Return the (X, Y) coordinate for the center point of the cell that contains the specified text.  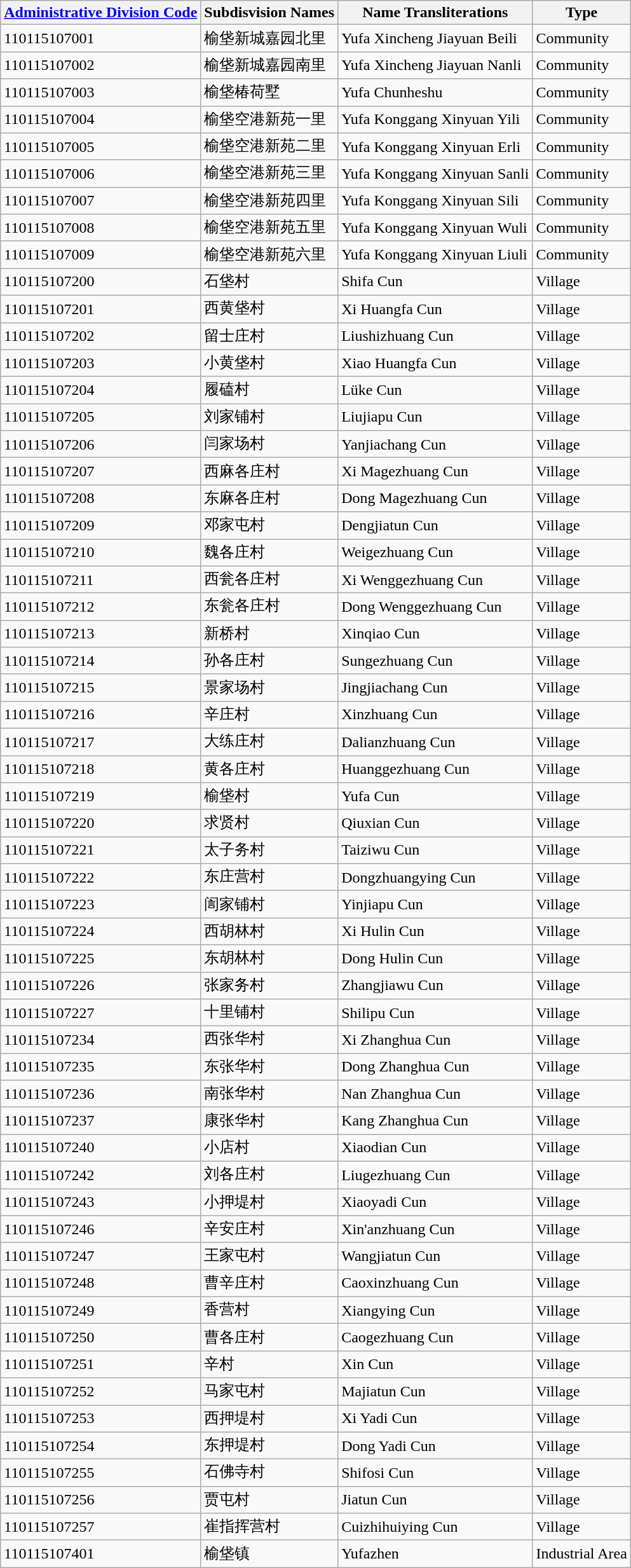
訚家铺村 (269, 904)
110115107207 (100, 472)
110115107256 (100, 1499)
110115107224 (100, 931)
110115107203 (100, 364)
110115107250 (100, 1338)
Subdisvision Names (269, 13)
石垡村 (269, 282)
110115107214 (100, 661)
110115107223 (100, 904)
Dong Wenggezhuang Cun (435, 607)
榆垡空港新苑五里 (269, 228)
东押堤村 (269, 1446)
辛安庄村 (269, 1230)
Shifa Cun (435, 282)
孙各庄村 (269, 661)
辛庄村 (269, 715)
小店村 (269, 1148)
西黄垡村 (269, 309)
110115107252 (100, 1391)
110115107249 (100, 1310)
曹辛庄村 (269, 1283)
榆垡新城嘉园南里 (269, 65)
Jiatun Cun (435, 1499)
Xiaoyadi Cun (435, 1202)
Majiatun Cun (435, 1391)
贾屯村 (269, 1499)
Yufa Konggang Xinyuan Erli (435, 146)
110115107401 (100, 1554)
110115107008 (100, 228)
Nan Zhanghua Cun (435, 1094)
东麻各庄村 (269, 499)
Liushizhuang Cun (435, 336)
110115107209 (100, 525)
Sungezhuang Cun (435, 661)
110115107200 (100, 282)
邓家屯村 (269, 525)
Cuizhihuiying Cun (435, 1527)
小黄垡村 (269, 364)
西瓮各庄村 (269, 580)
十里铺村 (269, 1012)
大练庄村 (269, 741)
魏各庄村 (269, 553)
Liujiapu Cun (435, 417)
石佛寺村 (269, 1473)
Yufa Xincheng Jiayuan Nanli (435, 65)
Dong Yadi Cun (435, 1446)
110115107212 (100, 607)
Yufa Konggang Xinyuan Sanli (435, 174)
刘家铺村 (269, 417)
Yufazhen (435, 1554)
110115107007 (100, 201)
Xiangying Cun (435, 1310)
Xi Hulin Cun (435, 931)
110115107201 (100, 309)
110115107255 (100, 1473)
Xi Zhanghua Cun (435, 1040)
110115107234 (100, 1040)
Lüke Cun (435, 390)
Zhangjiawu Cun (435, 986)
Dong Hulin Cun (435, 959)
履磕村 (269, 390)
Yanjiachang Cun (435, 444)
110115107208 (100, 499)
110115107227 (100, 1012)
Shilipu Cun (435, 1012)
Administrative Division Code (100, 13)
榆垡新城嘉园北里 (269, 38)
Dong Magezhuang Cun (435, 499)
110115107221 (100, 851)
110115107257 (100, 1527)
110115107206 (100, 444)
110115107246 (100, 1230)
110115107242 (100, 1175)
Shifosi Cun (435, 1473)
Weigezhuang Cun (435, 553)
Xi Wenggezhuang Cun (435, 580)
Xi Yadi Cun (435, 1419)
110115107211 (100, 580)
西张华村 (269, 1040)
110115107253 (100, 1419)
闫家场村 (269, 444)
Dalianzhuang Cun (435, 741)
Name Transliterations (435, 13)
小押堤村 (269, 1202)
西麻各庄村 (269, 472)
Xi Huangfa Cun (435, 309)
110115107003 (100, 93)
Yufa Konggang Xinyuan Sili (435, 201)
110115107248 (100, 1283)
榆垡椿荷墅 (269, 93)
太子务村 (269, 851)
Jingjiachang Cun (435, 688)
Dongzhuangying Cun (435, 877)
榆垡空港新苑三里 (269, 174)
Caoxinzhuang Cun (435, 1283)
Type (581, 13)
110115107237 (100, 1120)
Xin'anzhuang Cun (435, 1230)
Xinzhuang Cun (435, 715)
110115107006 (100, 174)
110115107217 (100, 741)
110115107220 (100, 823)
110115107001 (100, 38)
110115107222 (100, 877)
Industrial Area (581, 1554)
Yufa Cun (435, 796)
110115107243 (100, 1202)
榆垡村 (269, 796)
榆垡空港新苑一里 (269, 120)
110115107236 (100, 1094)
东瓮各庄村 (269, 607)
西押堤村 (269, 1419)
景家场村 (269, 688)
Yufa Konggang Xinyuan Wuli (435, 228)
Qiuxian Cun (435, 823)
110115107002 (100, 65)
Xin Cun (435, 1365)
Xi Magezhuang Cun (435, 472)
Yufa Xincheng Jiayuan Beili (435, 38)
Yufa Konggang Xinyuan Yili (435, 120)
Xiao Huangfa Cun (435, 364)
110115107216 (100, 715)
曹各庄村 (269, 1338)
110115107205 (100, 417)
Huanggezhuang Cun (435, 769)
Wangjiatun Cun (435, 1256)
110115107009 (100, 254)
康张华村 (269, 1120)
南张华村 (269, 1094)
110115107005 (100, 146)
刘各庄村 (269, 1175)
Yufa Chunheshu (435, 93)
Liugezhuang Cun (435, 1175)
110115107204 (100, 390)
张家务村 (269, 986)
东张华村 (269, 1067)
110115107004 (100, 120)
110115107240 (100, 1148)
110115107202 (100, 336)
榆垡空港新苑四里 (269, 201)
Kang Zhanghua Cun (435, 1120)
东胡林村 (269, 959)
110115107225 (100, 959)
Dengjiatun Cun (435, 525)
马家屯村 (269, 1391)
求贤村 (269, 823)
Caogezhuang Cun (435, 1338)
110115107219 (100, 796)
榆垡空港新苑六里 (269, 254)
Xinqiao Cun (435, 633)
榆垡镇 (269, 1554)
110115107213 (100, 633)
Dong Zhanghua Cun (435, 1067)
110115107226 (100, 986)
110115107235 (100, 1067)
新桥村 (269, 633)
Yinjiapu Cun (435, 904)
Yufa Konggang Xinyuan Liuli (435, 254)
西胡林村 (269, 931)
香营村 (269, 1310)
黄各庄村 (269, 769)
王家屯村 (269, 1256)
Xiaodian Cun (435, 1148)
110115107218 (100, 769)
东庄营村 (269, 877)
110115107210 (100, 553)
110115107215 (100, 688)
110115107254 (100, 1446)
榆垡空港新苑二里 (269, 146)
留士庄村 (269, 336)
110115107251 (100, 1365)
辛村 (269, 1365)
110115107247 (100, 1256)
崔指挥营村 (269, 1527)
Taiziwu Cun (435, 851)
